Capture the cell that displays the provided text and extract its (x, y) central coordinate. 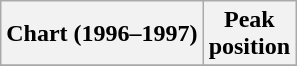
Chart (1996–1997) (102, 34)
Peakposition (249, 34)
